Locate the cell with the specified text and output its (x, y) center coordinate. 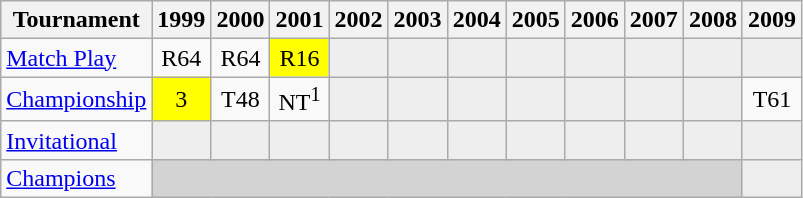
2005 (536, 20)
2008 (712, 20)
2001 (300, 20)
2006 (594, 20)
T61 (772, 100)
2009 (772, 20)
Tournament (76, 20)
Invitational (76, 140)
Match Play (76, 58)
R16 (300, 58)
Champions (76, 178)
T48 (240, 100)
2007 (654, 20)
NT1 (300, 100)
2000 (240, 20)
2004 (476, 20)
2002 (358, 20)
2003 (418, 20)
Championship (76, 100)
3 (182, 100)
1999 (182, 20)
